Find where the given text appears and provide that cell's center as [X, Y] coordinate. 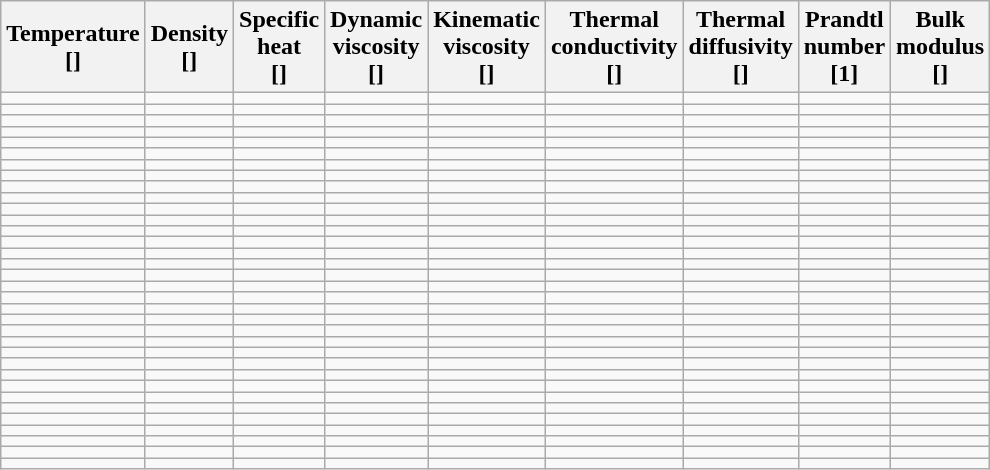
Kinematicviscosity[] [487, 47]
Density[] [189, 47]
Specificheat[] [280, 47]
Temperature[] [73, 47]
Dynamicviscosity[] [376, 47]
Prandtlnumber[1] [844, 47]
Thermaldiffusivity[] [740, 47]
Thermalconductivity[] [614, 47]
Bulkmodulus[] [940, 47]
